Determine the [X, Y] coordinate at the center of the cell enclosing the given text.  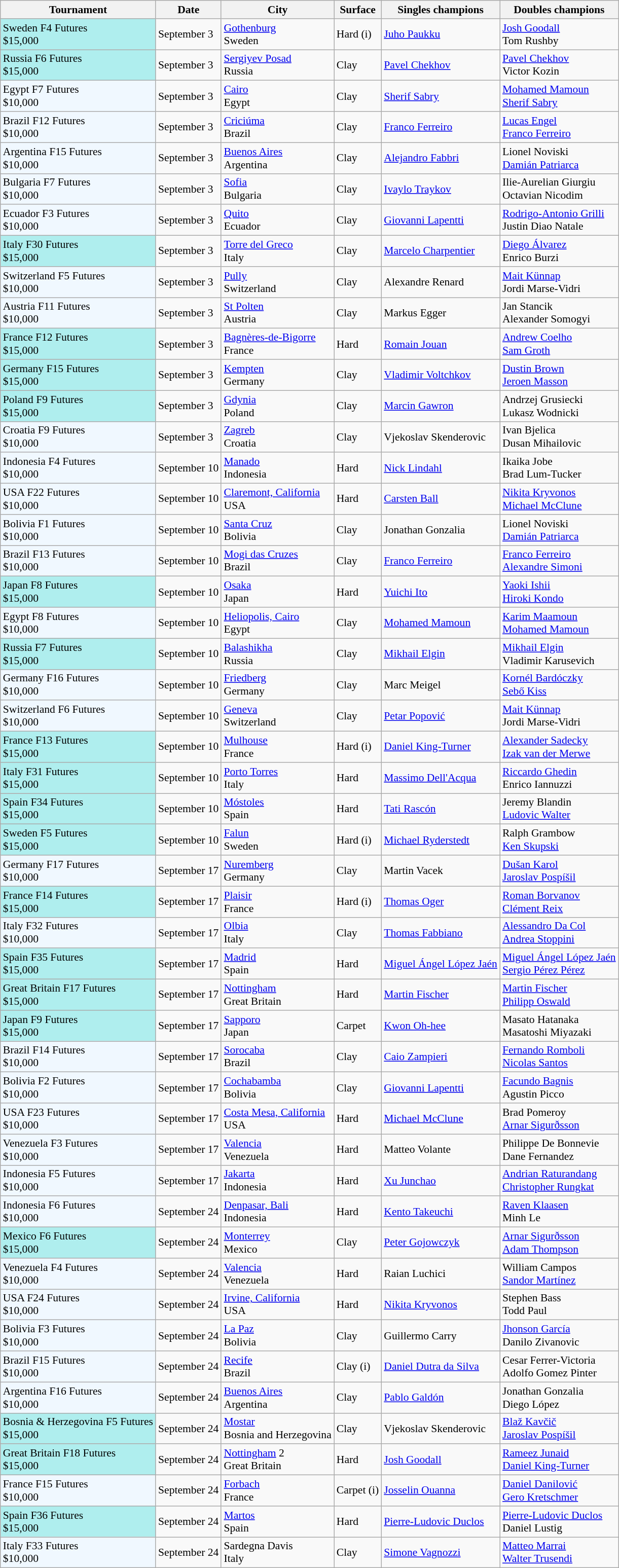
Masato Hatanaka Masatoshi Miyazaki [559, 1026]
ManadoIndonesia [277, 468]
Bolivia F1 Futures$10,000 [78, 530]
MóstolesSpain [277, 809]
Miguel Ángel López Jaén [441, 964]
Irvine, CaliforniaUSA [277, 1305]
Peter Gojowczyk [441, 1243]
MulhouseFrance [277, 747]
Sergiyev PosadRussia [277, 65]
Josh Goodall [441, 1460]
Kento Takeuchi [441, 1212]
Nikita Kryvonos Michael McClune [559, 499]
Clay (i) [358, 1367]
Martin Fischer Philipp Oswald [559, 995]
Martin Vacek [441, 871]
CochabambaBolivia [277, 1088]
Argentina F15 Futures$10,000 [78, 158]
Nikita Kryvonos [441, 1305]
Sherif Sabry [441, 96]
Spain F35 Futures$15,000 [78, 964]
Mexico F6 Futures$15,000 [78, 1243]
William Campos Sandor Martínez [559, 1273]
Yaoki Ishii Hiroki Kondo [559, 592]
Pierre-Ludovic Duclos Daniel Lustig [559, 1522]
Nick Lindahl [441, 468]
Italy F32 Futures$10,000 [78, 933]
Doubles champions [559, 10]
Arnar Sigurðsson Adam Thompson [559, 1243]
Venezuela F4 Futures$10,000 [78, 1273]
NottinghamGreat Britain [277, 995]
Massimo Dell'Acqua [441, 778]
Carpet (i) [358, 1490]
Alejandro Fabbri [441, 158]
Jan Stancik Alexander Somogyi [559, 313]
Costa Mesa, CaliforniaUSA [277, 1118]
ZagrebCroatia [277, 437]
Kornél Bardóczky Sebő Kiss [559, 684]
Juho Paukku [441, 34]
Sweden F5 Futures$15,000 [78, 840]
Ilie-Aurelian Giurgiu Octavian Nicodim [559, 189]
Bosnia & Herzegovina F5 Futures$15,000 [78, 1429]
Riccardo Ghedin Enrico Iannuzzi [559, 778]
Jhonson García Danilo Zivanovic [559, 1335]
MonterreyMexico [277, 1243]
Surface [358, 10]
BalashikhaRussia [277, 654]
PlaisirFrance [277, 901]
Russia F6 Futures$15,000 [78, 65]
CriciúmaBrazil [277, 127]
OsakaJapan [277, 592]
Pavel Chekhov [441, 65]
Michael Ryderstedt [441, 840]
GenevaSwitzerland [277, 716]
Ivaylo Traykov [441, 189]
GdyniaPoland [277, 406]
Jonathan Gonzalia Diego López [559, 1397]
Brad Pomeroy Arnar Sigurðsson [559, 1118]
Andrew Coelho Sam Groth [559, 344]
Pavel Chekhov Victor Kozin [559, 65]
Japan F9 Futures$15,000 [78, 1026]
Switzerland F5 Futures$10,000 [78, 282]
USA F22 Futures$10,000 [78, 499]
St PoltenAustria [277, 313]
Dušan Karol Jaroslav Pospíšil [559, 871]
Great Britain F17 Futures$15,000 [78, 995]
SorocabaBrazil [277, 1056]
City [277, 10]
Martin Fischer [441, 995]
Raven Klaasen Minh Le [559, 1212]
Guillermo Carry [441, 1335]
Bagnères-de-BigorreFrance [277, 344]
Caio Zampieri [441, 1056]
Nottingham 2Great Britain [277, 1460]
Daniel Danilović Gero Kretschmer [559, 1490]
Germany F15 Futures$15,000 [78, 375]
Fernando Romboli Nicolas Santos [559, 1056]
Alexander Sadecky Izak van der Merwe [559, 747]
Vladimir Voltchkov [441, 375]
Argentina F16 Futures$10,000 [78, 1397]
Santa CruzBolivia [277, 530]
France F14 Futures$15,000 [78, 901]
Claremont, CaliforniaUSA [277, 499]
SofiaBulgaria [277, 189]
Simone Vagnozzi [441, 1552]
USA F23 Futures$10,000 [78, 1118]
Spain F36 Futures$15,000 [78, 1522]
Ralph Grambow Ken Skupski [559, 840]
Alessandro Da Col Andrea Stoppini [559, 933]
France F12 Futures$15,000 [78, 344]
Andrzej Grusiecki Lukasz Wodnicki [559, 406]
Indonesia F5 Futures$10,000 [78, 1180]
Jeremy Blandin Ludovic Walter [559, 809]
Date [189, 10]
Facundo Bagnis Agustin Picco [559, 1088]
Indonesia F4 Futures$10,000 [78, 468]
Miguel Ángel López Jaén Sergio Pérez Pérez [559, 964]
Mohamed Mamoun [441, 623]
Bolivia F3 Futures$10,000 [78, 1335]
MartosSpain [277, 1522]
Brazil F13 Futures$10,000 [78, 561]
USA F24 Futures$10,000 [78, 1305]
Venezuela F3 Futures$10,000 [78, 1150]
Xu Junchao [441, 1180]
Alexandre Renard [441, 282]
Rodrigo-Antonio Grilli Justin Diao Natale [559, 220]
Marcelo Charpentier [441, 251]
GothenburgSweden [277, 34]
Germany F16 Futures$10,000 [78, 684]
Daniel Dutra da Silva [441, 1367]
Marc Meigel [441, 684]
Pablo Galdón [441, 1397]
Mikhail Elgin [441, 654]
France F13 Futures$15,000 [78, 747]
Mikhail Elgin Vladimir Karusevich [559, 654]
Bulgaria F7 Futures$10,000 [78, 189]
Switzerland F6 Futures$10,000 [78, 716]
Andrian Raturandang Christopher Rungkat [559, 1180]
Ikaika Jobe Brad Lum-Tucker [559, 468]
OlbiaItaly [277, 933]
KemptenGermany [277, 375]
Rameez Junaid Daniel King-Turner [559, 1460]
Thomas Fabbiano [441, 933]
Ivan Bjelica Dusan Mihailovic [559, 437]
Thomas Oger [441, 901]
CairoEgypt [277, 96]
Marcin Gawron [441, 406]
Raian Luchici [441, 1273]
Philippe De Bonnevie Dane Fernandez [559, 1150]
Michael McClune [441, 1118]
Cesar Ferrer-Victoria Adolfo Gomez Pinter [559, 1367]
Denpasar, BaliIndonesia [277, 1212]
Poland F9 Futures$15,000 [78, 406]
Singles champions [441, 10]
NurembergGermany [277, 871]
QuitoEcuador [277, 220]
Pierre-Ludovic Duclos [441, 1522]
FriedbergGermany [277, 684]
Mohamed Mamoun Sherif Sabry [559, 96]
Torre del GrecoItaly [277, 251]
MadridSpain [277, 964]
Italy F30 Futures$15,000 [78, 251]
Sardegna DavisItaly [277, 1552]
Russia F7 Futures$15,000 [78, 654]
Josh Goodall Tom Rushby [559, 34]
Heliopolis, CairoEgypt [277, 623]
Dustin Brown Jeroen Masson [559, 375]
Italy F33 Futures$10,000 [78, 1552]
Matteo Marrai Walter Trusendi [559, 1552]
Brazil F15 Futures$10,000 [78, 1367]
ForbachFrance [277, 1490]
Egypt F8 Futures$10,000 [78, 623]
Daniel King-Turner [441, 747]
Lucas Engel Franco Ferreiro [559, 127]
RecifeBrazil [277, 1367]
Croatia F9 Futures$10,000 [78, 437]
Roman Borvanov Clément Reix [559, 901]
Karim Maamoun Mohamed Mamoun [559, 623]
MostarBosnia and Herzegovina [277, 1429]
Brazil F14 Futures$10,000 [78, 1056]
Petar Popović [441, 716]
Germany F17 Futures$10,000 [78, 871]
Markus Egger [441, 313]
Bolivia F2 Futures$10,000 [78, 1088]
Tati Rascón [441, 809]
Carpet [358, 1026]
FalunSweden [277, 840]
Sweden F4 Futures$15,000 [78, 34]
Tournament [78, 10]
Italy F31 Futures$15,000 [78, 778]
Josselin Ouanna [441, 1490]
Matteo Volante [441, 1150]
Kwon Oh-hee [441, 1026]
Japan F8 Futures$15,000 [78, 592]
Diego Álvarez Enrico Burzi [559, 251]
La PazBolivia [277, 1335]
Stephen Bass Todd Paul [559, 1305]
PullySwitzerland [277, 282]
Mogi das CruzesBrazil [277, 561]
Yuichi Ito [441, 592]
Indonesia F6 Futures$10,000 [78, 1212]
Jonathan Gonzalia [441, 530]
Great Britain F18 Futures$15,000 [78, 1460]
JakartaIndonesia [277, 1180]
Ecuador F3 Futures$10,000 [78, 220]
Spain F34 Futures$15,000 [78, 809]
Austria F11 Futures$10,000 [78, 313]
Carsten Ball [441, 499]
Brazil F12 Futures$10,000 [78, 127]
SapporoJapan [277, 1026]
Franco Ferreiro Alexandre Simoni [559, 561]
Egypt F7 Futures$10,000 [78, 96]
France F15 Futures$10,000 [78, 1490]
Blaž Kavčič Jaroslav Pospíšil [559, 1429]
Romain Jouan [441, 344]
Porto TorresItaly [277, 778]
